Return (X, Y) of the center of cell containing provided text 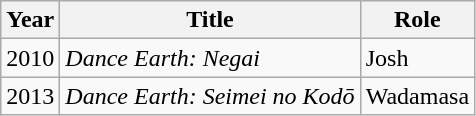
2013 (30, 96)
Wadamasa (417, 96)
Year (30, 20)
Role (417, 20)
Title (210, 20)
Dance Earth: Negai (210, 58)
Dance Earth: Seimei no Kodō (210, 96)
Josh (417, 58)
2010 (30, 58)
